Output the (x, y) coordinate of the center of the cell containing the given text.  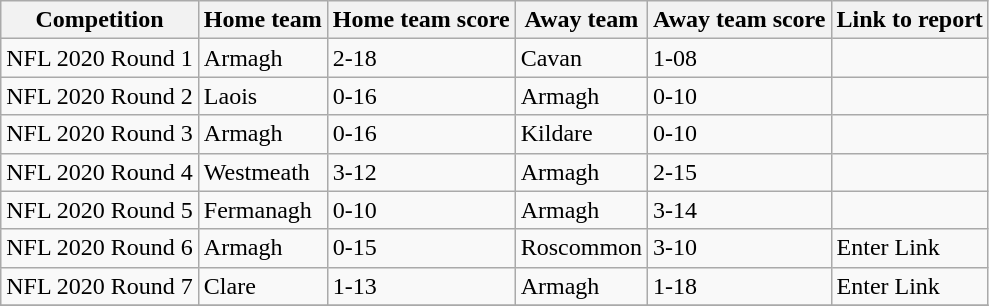
2-15 (740, 172)
Clare (262, 286)
NFL 2020 Round 5 (100, 210)
Link to report (910, 20)
NFL 2020 Round 2 (100, 96)
Home team score (421, 20)
1-13 (421, 286)
Roscommon (581, 248)
1-08 (740, 58)
2-18 (421, 58)
Away team (581, 20)
3-10 (740, 248)
NFL 2020 Round 1 (100, 58)
Westmeath (262, 172)
NFL 2020 Round 4 (100, 172)
Competition (100, 20)
Kildare (581, 134)
Laois (262, 96)
Home team (262, 20)
Cavan (581, 58)
NFL 2020 Round 7 (100, 286)
NFL 2020 Round 3 (100, 134)
3-14 (740, 210)
1-18 (740, 286)
0-15 (421, 248)
Fermanagh (262, 210)
Away team score (740, 20)
3-12 (421, 172)
NFL 2020 Round 6 (100, 248)
